Output the (X, Y) coordinate of the center of the cell containing the given text.  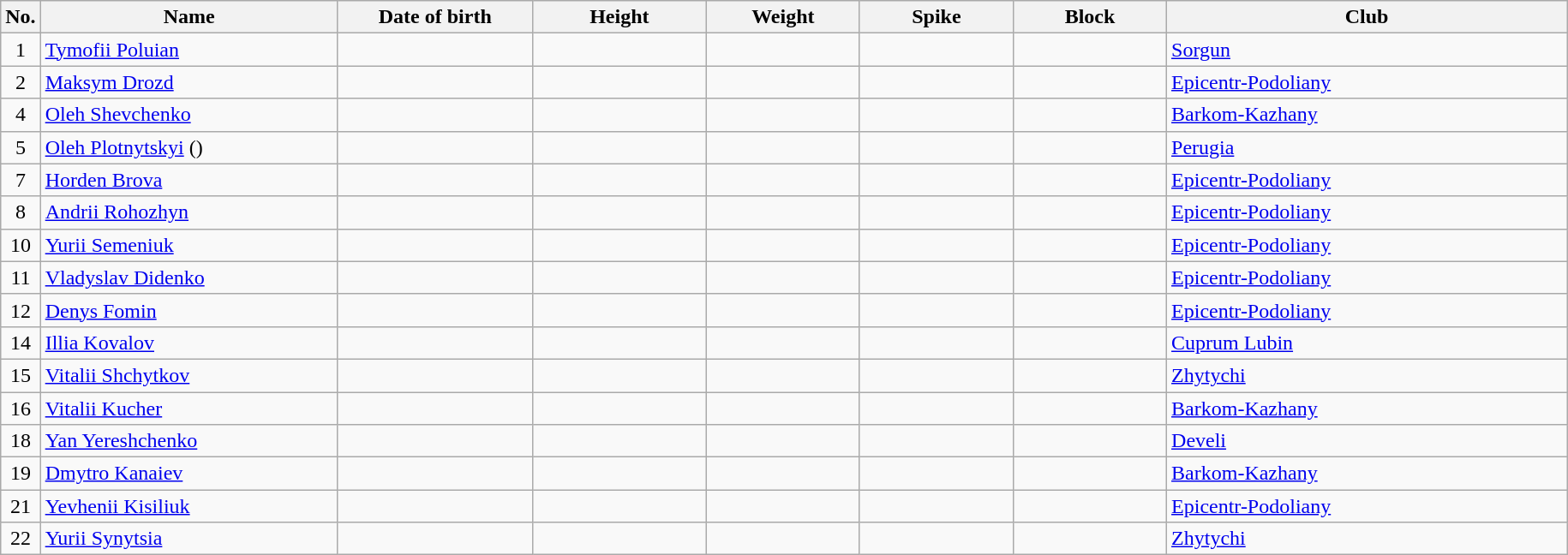
8 (21, 212)
Tymofii Poluian (189, 50)
Weight (783, 17)
1 (21, 50)
Date of birth (435, 17)
Vitalii Kucher (189, 409)
16 (21, 409)
Club (1368, 17)
22 (21, 539)
Vladyslav Didenko (189, 277)
18 (21, 441)
Block (1090, 17)
Yurii Semeniuk (189, 245)
Oleh Plotnytskyi () (189, 147)
Yan Yereshchenko (189, 441)
14 (21, 343)
Horden Brova (189, 180)
Illia Kovalov (189, 343)
Andrii Rohozhyn (189, 212)
10 (21, 245)
Denys Fomin (189, 310)
Spike (936, 17)
12 (21, 310)
4 (21, 115)
Oleh Shevchenko (189, 115)
7 (21, 180)
Sorgun (1368, 50)
Height (619, 17)
Name (189, 17)
Develi (1368, 441)
Yurii Synytsia (189, 539)
Yevhenii Kisiliuk (189, 506)
No. (21, 17)
Cuprum Lubin (1368, 343)
2 (21, 82)
Vitalii Shchytkov (189, 375)
Maksym Drozd (189, 82)
5 (21, 147)
15 (21, 375)
Dmytro Kanaiev (189, 474)
21 (21, 506)
19 (21, 474)
Perugia (1368, 147)
11 (21, 277)
